Output the [x, y] coordinate of the center of the cell containing the given text.  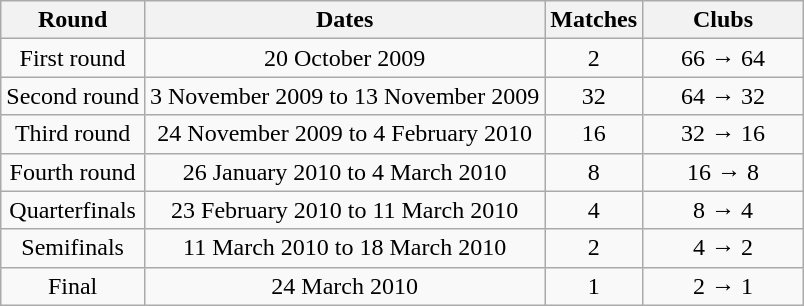
Matches [594, 20]
2 → 1 [724, 286]
4 [594, 210]
8 [594, 172]
66 → 64 [724, 58]
1 [594, 286]
First round [73, 58]
24 November 2009 to 4 February 2010 [344, 134]
11 March 2010 to 18 March 2010 [344, 248]
3 November 2009 to 13 November 2009 [344, 96]
16 → 8 [724, 172]
20 October 2009 [344, 58]
4 → 2 [724, 248]
Second round [73, 96]
Quarterfinals [73, 210]
26 January 2010 to 4 March 2010 [344, 172]
23 February 2010 to 11 March 2010 [344, 210]
16 [594, 134]
64 → 32 [724, 96]
32 → 16 [724, 134]
Clubs [724, 20]
Dates [344, 20]
Final [73, 286]
Third round [73, 134]
Semifinals [73, 248]
8 → 4 [724, 210]
32 [594, 96]
24 March 2010 [344, 286]
Round [73, 20]
Fourth round [73, 172]
